Capture the cell that displays the provided text and extract its [x, y] central coordinate. 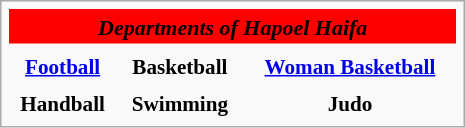
Woman Basketball [350, 66]
Departments of Hapoel Haifa [232, 26]
Judo [350, 104]
Basketball [180, 66]
Handball [62, 104]
Swimming [180, 104]
Football [62, 66]
